From the cell containing the given text, extract its center point as [x, y] coordinate. 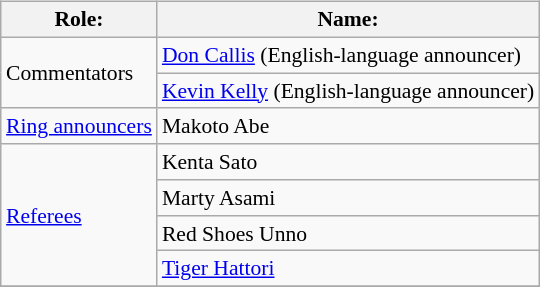
Red Shoes Unno [348, 233]
Don Callis (English-language announcer) [348, 55]
Kevin Kelly (English-language announcer) [348, 91]
Name: [348, 20]
Marty Asami [348, 198]
Tiger Hattori [348, 269]
Ring announcers [79, 126]
Referees [79, 215]
Role: [79, 20]
Commentators [79, 72]
Makoto Abe [348, 126]
Kenta Sato [348, 162]
